Find where the given text appears and provide that cell's center as [X, Y] coordinate. 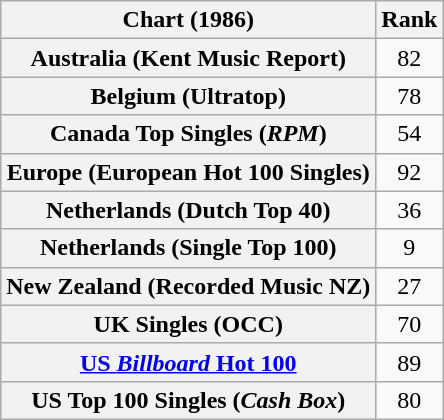
Europe (European Hot 100 Singles) [188, 172]
9 [410, 248]
27 [410, 286]
80 [410, 400]
US Top 100 Singles (Cash Box) [188, 400]
Belgium (Ultratop) [188, 96]
Netherlands (Dutch Top 40) [188, 210]
UK Singles (OCC) [188, 324]
89 [410, 362]
54 [410, 134]
78 [410, 96]
70 [410, 324]
Netherlands (Single Top 100) [188, 248]
Australia (Kent Music Report) [188, 58]
92 [410, 172]
Canada Top Singles (RPM) [188, 134]
New Zealand (Recorded Music NZ) [188, 286]
US Billboard Hot 100 [188, 362]
36 [410, 210]
82 [410, 58]
Rank [410, 20]
Chart (1986) [188, 20]
